Extract the (x, y) coordinate from the center of the cell holding the provided text.  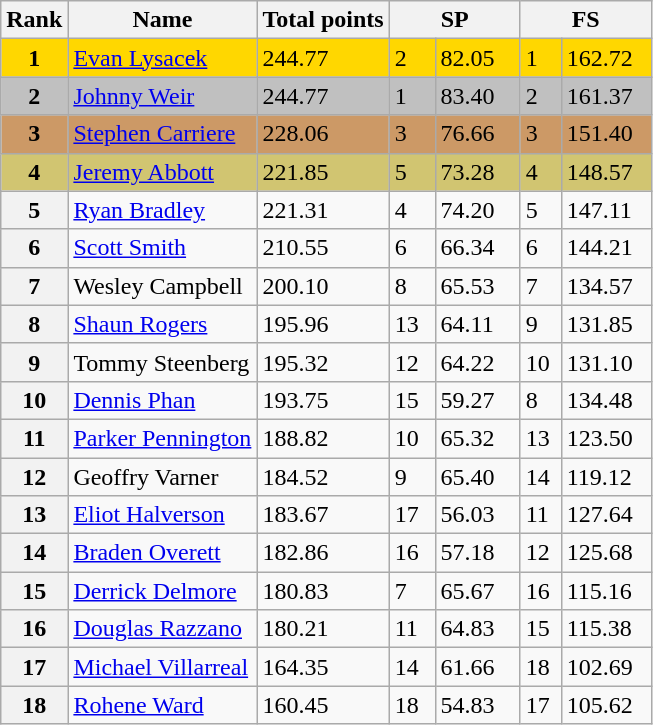
SP (454, 20)
102.69 (606, 667)
125.68 (606, 553)
73.28 (478, 172)
Michael Villarreal (162, 667)
188.82 (323, 438)
65.53 (478, 286)
193.75 (323, 400)
FS (586, 20)
Eliot Halverson (162, 515)
Derrick Delmore (162, 591)
64.83 (478, 629)
Ryan Bradley (162, 210)
180.21 (323, 629)
131.85 (606, 324)
Name (162, 20)
59.27 (478, 400)
65.40 (478, 477)
147.11 (606, 210)
210.55 (323, 248)
Braden Overett (162, 553)
148.57 (606, 172)
83.40 (478, 96)
Wesley Campbell (162, 286)
56.03 (478, 515)
183.67 (323, 515)
228.06 (323, 134)
164.35 (323, 667)
65.32 (478, 438)
Total points (323, 20)
Douglas Razzano (162, 629)
162.72 (606, 58)
Dennis Phan (162, 400)
221.85 (323, 172)
Shaun Rogers (162, 324)
119.12 (606, 477)
144.21 (606, 248)
57.18 (478, 553)
195.32 (323, 362)
82.05 (478, 58)
127.64 (606, 515)
Rohene Ward (162, 705)
134.48 (606, 400)
134.57 (606, 286)
Tommy Steenberg (162, 362)
Evan Lysacek (162, 58)
74.20 (478, 210)
131.10 (606, 362)
151.40 (606, 134)
61.66 (478, 667)
64.22 (478, 362)
76.66 (478, 134)
Rank (34, 20)
115.16 (606, 591)
Stephen Carriere (162, 134)
54.83 (478, 705)
184.52 (323, 477)
65.67 (478, 591)
195.96 (323, 324)
115.38 (606, 629)
66.34 (478, 248)
105.62 (606, 705)
Geoffry Varner (162, 477)
Johnny Weir (162, 96)
180.83 (323, 591)
Jeremy Abbott (162, 172)
Parker Pennington (162, 438)
200.10 (323, 286)
182.86 (323, 553)
221.31 (323, 210)
64.11 (478, 324)
Scott Smith (162, 248)
123.50 (606, 438)
161.37 (606, 96)
160.45 (323, 705)
